Locate the cell with the specified text and output its (x, y) center coordinate. 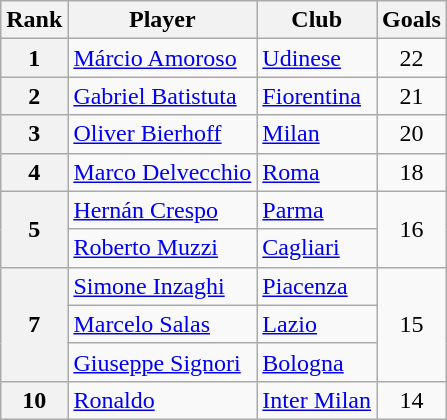
15 (412, 324)
Rank (34, 20)
Goals (412, 20)
Milan (317, 134)
Oliver Bierhoff (162, 134)
10 (34, 400)
14 (412, 400)
Lazio (317, 324)
5 (34, 229)
Roma (317, 172)
Bologna (317, 362)
Club (317, 20)
Cagliari (317, 248)
Piacenza (317, 286)
22 (412, 58)
16 (412, 229)
Parma (317, 210)
Udinese (317, 58)
Ronaldo (162, 400)
Marco Delvecchio (162, 172)
Márcio Amoroso (162, 58)
Hernán Crespo (162, 210)
Marcelo Salas (162, 324)
21 (412, 96)
1 (34, 58)
18 (412, 172)
Player (162, 20)
Fiorentina (317, 96)
4 (34, 172)
3 (34, 134)
Inter Milan (317, 400)
7 (34, 324)
Giuseppe Signori (162, 362)
Gabriel Batistuta (162, 96)
Simone Inzaghi (162, 286)
2 (34, 96)
20 (412, 134)
Roberto Muzzi (162, 248)
